Scan for the cell matching the given text and deliver its [x, y] coordinate at center. 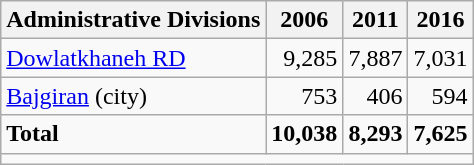
Dowlatkhaneh RD [134, 58]
Total [134, 134]
594 [440, 96]
Bajgiran (city) [134, 96]
9,285 [304, 58]
8,293 [376, 134]
7,625 [440, 134]
2011 [376, 20]
7,031 [440, 58]
2016 [440, 20]
753 [304, 96]
406 [376, 96]
10,038 [304, 134]
7,887 [376, 58]
2006 [304, 20]
Administrative Divisions [134, 20]
